Scan for the cell matching the given text and deliver its [x, y] coordinate at center. 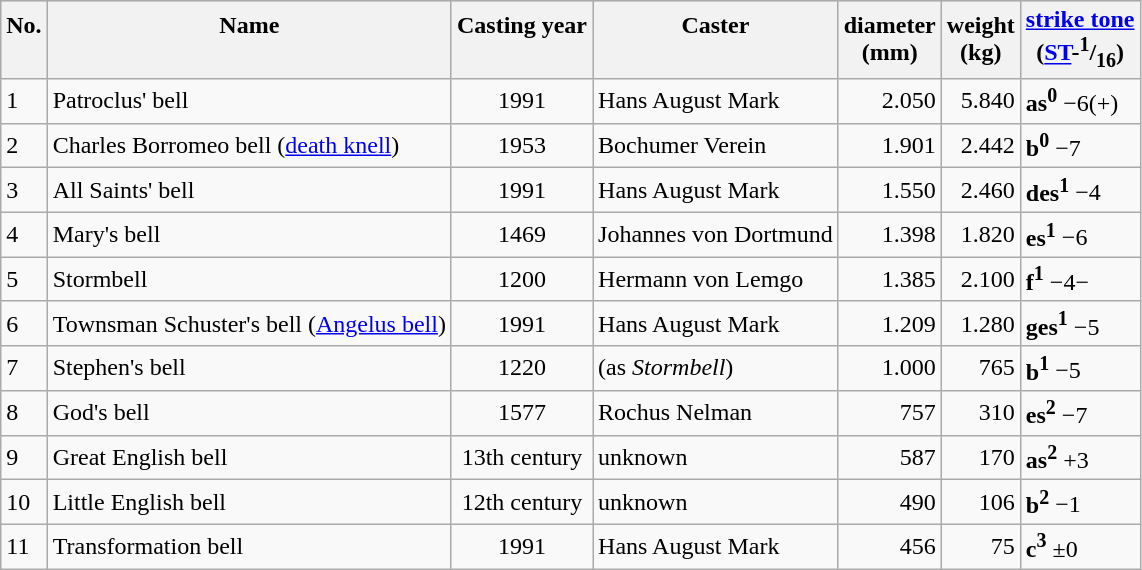
b1 −5 [1080, 368]
Charles Borromeo bell (death knell) [249, 146]
3 [24, 190]
5.840 [980, 102]
170 [980, 458]
es1 −6 [1080, 234]
God's bell [249, 412]
4 [24, 234]
strike tone (ST-1/16) [1080, 40]
2 [24, 146]
5 [24, 280]
diameter (mm) [890, 40]
c3 ±0 [1080, 546]
Townsman Schuster's bell (Angelus bell) [249, 324]
1577 [522, 412]
All Saints' bell [249, 190]
1220 [522, 368]
757 [890, 412]
490 [890, 502]
1469 [522, 234]
8 [24, 412]
106 [980, 502]
b2 −1 [1080, 502]
12th century [522, 502]
75 [980, 546]
Name [249, 40]
1.209 [890, 324]
13th century [522, 458]
1.398 [890, 234]
weight (kg) [980, 40]
2.460 [980, 190]
as0 −6(+) [1080, 102]
es2 −7 [1080, 412]
Stephen's bell [249, 368]
310 [980, 412]
Patroclus' bell [249, 102]
6 [24, 324]
765 [980, 368]
2.050 [890, 102]
1200 [522, 280]
11 [24, 546]
2.442 [980, 146]
1 [24, 102]
Hermann von Lemgo [716, 280]
Casting year [522, 40]
b0 −7 [1080, 146]
Rochus Nelman [716, 412]
9 [24, 458]
1.385 [890, 280]
1.901 [890, 146]
2.100 [980, 280]
f1 −4− [1080, 280]
ges1 −5 [1080, 324]
Caster [716, 40]
Johannes von Dortmund [716, 234]
Transformation bell [249, 546]
587 [890, 458]
1.550 [890, 190]
1953 [522, 146]
1.820 [980, 234]
7 [24, 368]
as2 +3 [1080, 458]
(as Stormbell) [716, 368]
Stormbell [249, 280]
10 [24, 502]
1.280 [980, 324]
Great English bell [249, 458]
des1 −4 [1080, 190]
Bochumer Verein [716, 146]
456 [890, 546]
1.000 [890, 368]
No. [24, 40]
Mary's bell [249, 234]
Little English bell [249, 502]
